Pinpoint the cell where the given text exists, returning its (x, y) midpoint coordinate. 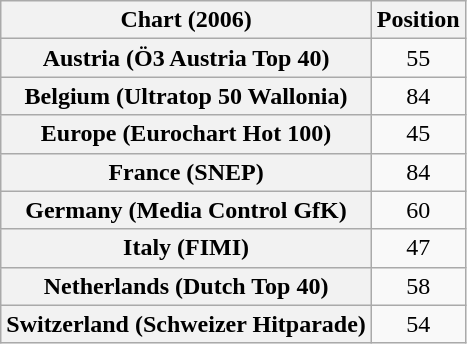
60 (418, 210)
47 (418, 248)
Switzerland (Schweizer Hitparade) (186, 324)
58 (418, 286)
Austria (Ö3 Austria Top 40) (186, 58)
55 (418, 58)
Italy (FIMI) (186, 248)
Europe (Eurochart Hot 100) (186, 134)
45 (418, 134)
54 (418, 324)
Germany (Media Control GfK) (186, 210)
Chart (2006) (186, 20)
Belgium (Ultratop 50 Wallonia) (186, 96)
France (SNEP) (186, 172)
Position (418, 20)
Netherlands (Dutch Top 40) (186, 286)
